Search for the cell housing the specified text and yield its [X, Y] center coordinate. 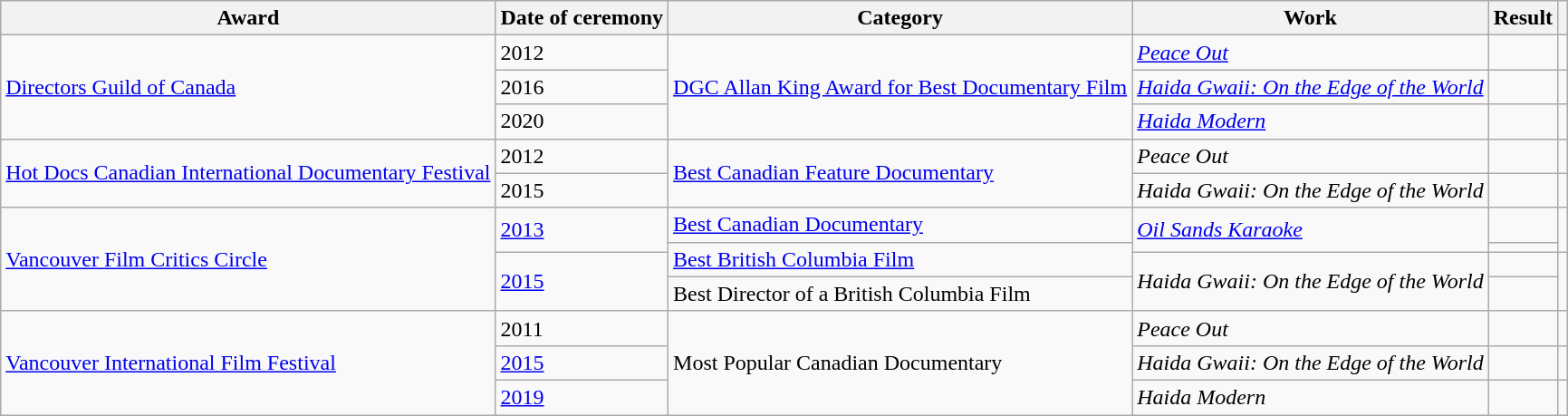
Directors Guild of Canada [248, 87]
Best Canadian Feature Documentary [900, 173]
Vancouver Film Critics Circle [248, 259]
2019 [582, 397]
Most Popular Canadian Documentary [900, 363]
2011 [582, 328]
Hot Docs Canadian International Documentary Festival [248, 173]
2013 [582, 230]
2020 [582, 121]
2016 [582, 87]
Best Director of a British Columbia Film [900, 294]
Best British Columbia Film [900, 259]
Result [1523, 18]
Category [900, 18]
Best Canadian Documentary [900, 225]
Work [1310, 18]
Award [248, 18]
Vancouver International Film Festival [248, 363]
DGC Allan King Award for Best Documentary Film [900, 87]
Oil Sands Karaoke [1310, 230]
Date of ceremony [582, 18]
